For the text-containing cell, return its midpoint in [x, y] coordinate format. 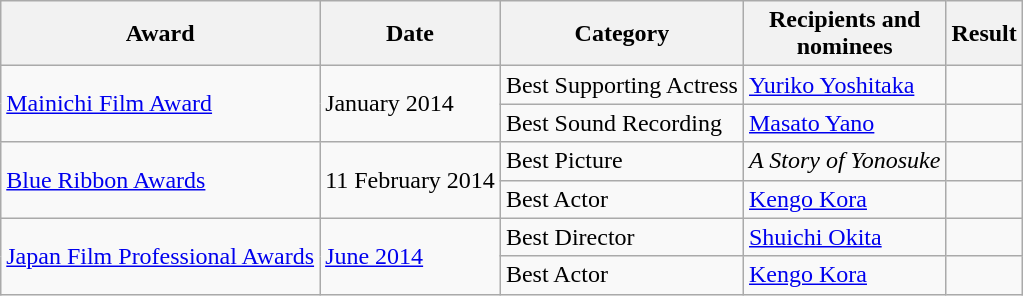
Best Supporting Actress [622, 85]
Category [622, 34]
January 2014 [410, 104]
Yuriko Yoshitaka [844, 85]
Shuichi Okita [844, 237]
June 2014 [410, 256]
Recipients and nominees [844, 34]
Result [984, 34]
Best Sound Recording [622, 123]
Masato Yano [844, 123]
Blue Ribbon Awards [160, 180]
A Story of Yonosuke [844, 161]
Best Director [622, 237]
Mainichi Film Award [160, 104]
Award [160, 34]
11 February 2014 [410, 180]
Best Picture [622, 161]
Japan Film Professional Awards [160, 256]
Date [410, 34]
